Search for the cell housing the specified text and yield its [x, y] center coordinate. 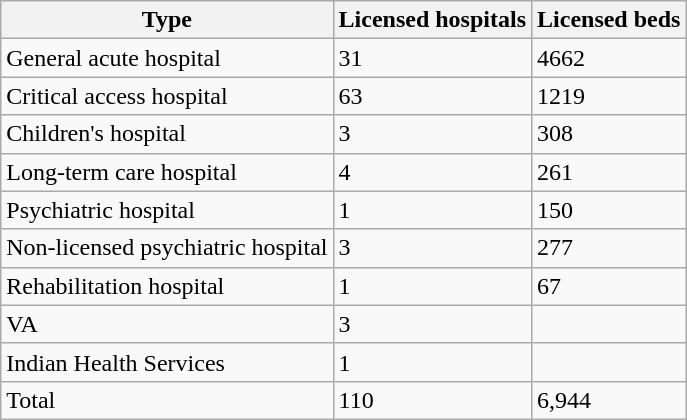
Non-licensed psychiatric hospital [167, 248]
67 [609, 286]
Psychiatric hospital [167, 210]
4662 [609, 58]
150 [609, 210]
Critical access hospital [167, 96]
Licensed hospitals [432, 20]
308 [609, 134]
110 [432, 400]
261 [609, 172]
31 [432, 58]
6,944 [609, 400]
Type [167, 20]
Long-term care hospital [167, 172]
General acute hospital [167, 58]
1219 [609, 96]
Indian Health Services [167, 362]
VA [167, 324]
4 [432, 172]
Licensed beds [609, 20]
Rehabilitation hospital [167, 286]
Total [167, 400]
277 [609, 248]
Children's hospital [167, 134]
63 [432, 96]
